Determine the (X, Y) coordinate at the center of the cell enclosing the given text.  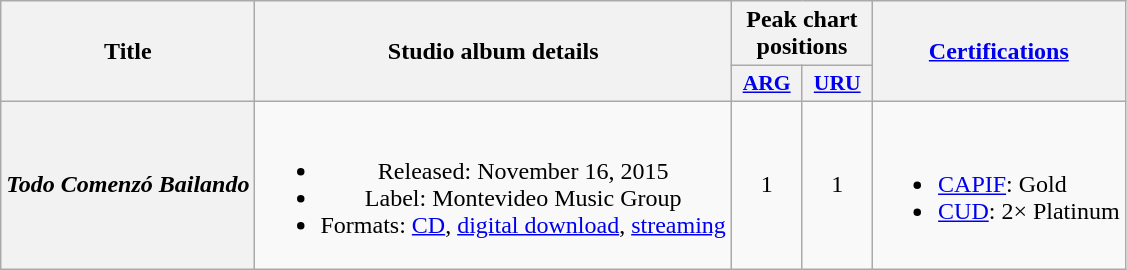
Peak chart positions (802, 34)
URU (838, 84)
Released: November 16, 2015Label: Montevideo Music GroupFormats: CD, digital download, streaming (493, 184)
Certifications (1000, 52)
ARG (766, 84)
Todo Comenzó Bailando (128, 184)
CAPIF: GoldCUD: 2× Platinum (1000, 184)
Title (128, 52)
Studio album details (493, 52)
